Pinpoint the cell where the given text exists, returning its [X, Y] midpoint coordinate. 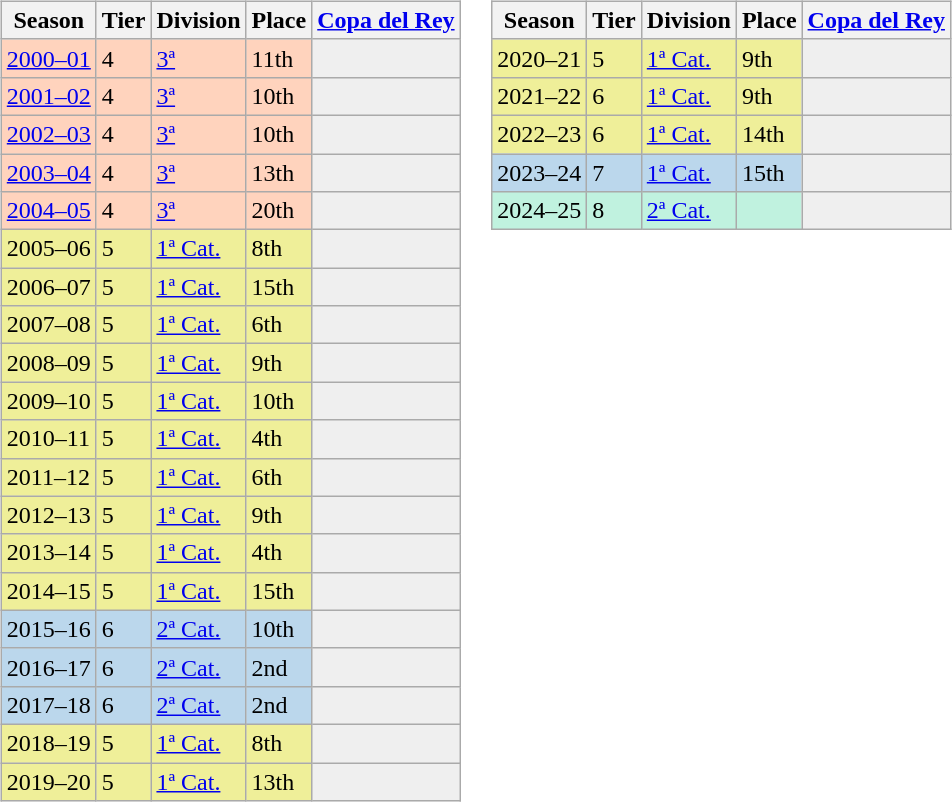
2005–06 [48, 249]
2014–15 [48, 591]
2021–22 [540, 96]
2023–24 [540, 173]
2003–04 [48, 173]
2017–18 [48, 705]
2000–01 [48, 58]
2004–05 [48, 211]
11th [279, 58]
2010–11 [48, 439]
2013–14 [48, 553]
2019–20 [48, 781]
2007–08 [48, 325]
2016–17 [48, 667]
14th [769, 134]
2018–19 [48, 743]
8 [614, 211]
2008–09 [48, 363]
2015–16 [48, 629]
2011–12 [48, 477]
20th [279, 211]
2006–07 [48, 287]
2024–25 [540, 211]
2020–21 [540, 58]
2022–23 [540, 134]
2012–13 [48, 515]
7 [614, 173]
2001–02 [48, 96]
2009–10 [48, 401]
2002–03 [48, 134]
